Return the (X, Y) coordinate for the center point of the cell that contains the specified text.  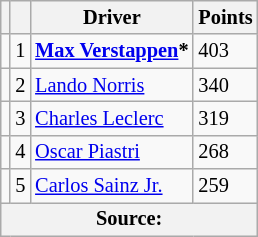
Oscar Piastri (112, 152)
Carlos Sainz Jr. (112, 186)
Charles Leclerc (112, 118)
403 (225, 51)
340 (225, 85)
2 (20, 85)
268 (225, 152)
1 (20, 51)
Driver (112, 17)
Max Verstappen* (112, 51)
5 (20, 186)
Lando Norris (112, 85)
3 (20, 118)
319 (225, 118)
Source: (130, 219)
259 (225, 186)
4 (20, 152)
Points (225, 17)
